From the cell containing the given text, extract its center point as (x, y) coordinate. 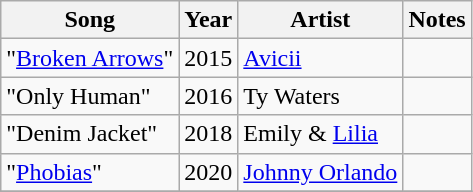
Johnny Orlando (320, 172)
Song (90, 20)
"Denim Jacket" (90, 134)
Artist (320, 20)
"Broken Arrows" (90, 58)
Emily & Lilia (320, 134)
Avicii (320, 58)
2015 (208, 58)
2018 (208, 134)
Notes (437, 20)
"Only Human" (90, 96)
Year (208, 20)
2020 (208, 172)
Ty Waters (320, 96)
2016 (208, 96)
"Phobias" (90, 172)
